Capture the cell that displays the provided text and extract its [X, Y] central coordinate. 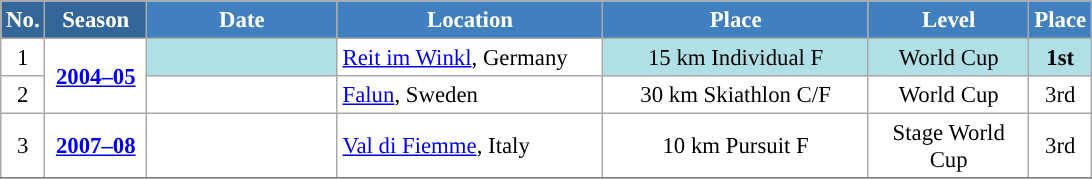
Val di Fiemme, Italy [470, 146]
Date [242, 20]
10 km Pursuit F [736, 146]
30 km Skiathlon C/F [736, 95]
Falun, Sweden [470, 95]
No. [23, 20]
2004–05 [96, 76]
Reit im Winkl, Germany [470, 58]
Season [96, 20]
1st [1060, 58]
Level [948, 20]
Stage World Cup [948, 146]
15 km Individual F [736, 58]
Location [470, 20]
3 [23, 146]
1 [23, 58]
2007–08 [96, 146]
2 [23, 95]
